Pinpoint the cell where the given text exists, returning its [x, y] midpoint coordinate. 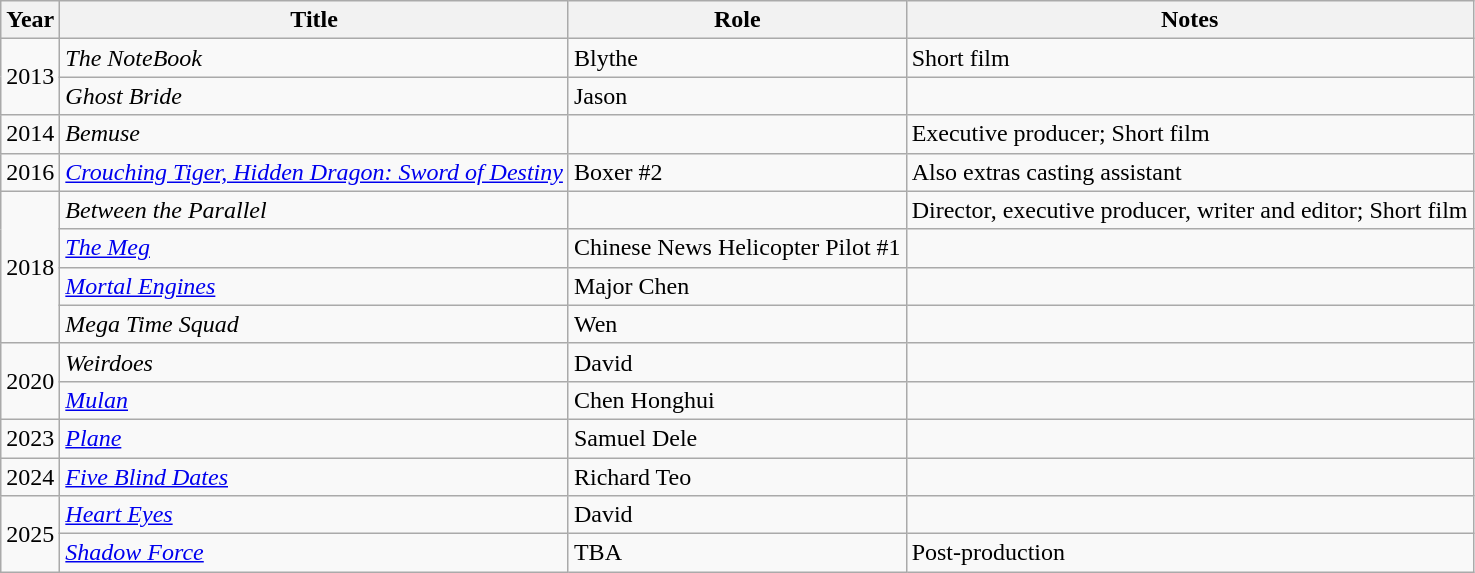
2020 [30, 381]
Jason [737, 96]
2024 [30, 477]
Year [30, 20]
Between the Parallel [314, 210]
2025 [30, 534]
Boxer #2 [737, 172]
Five Blind Dates [314, 477]
Heart Eyes [314, 515]
Also extras casting assistant [1190, 172]
Mega Time Squad [314, 324]
2023 [30, 438]
Major Chen [737, 286]
Blythe [737, 58]
Bemuse [314, 134]
Chinese News Helicopter Pilot #1 [737, 248]
Samuel Dele [737, 438]
The Meg [314, 248]
TBA [737, 553]
Mulan [314, 400]
Director, executive producer, writer and editor; Short film [1190, 210]
Weirdoes [314, 362]
The NoteBook [314, 58]
Title [314, 20]
2018 [30, 267]
Role [737, 20]
Chen Honghui [737, 400]
2016 [30, 172]
Shadow Force [314, 553]
Wen [737, 324]
Short film [1190, 58]
Crouching Tiger, Hidden Dragon: Sword of Destiny [314, 172]
Executive producer; Short film [1190, 134]
2014 [30, 134]
Post-production [1190, 553]
Mortal Engines [314, 286]
2013 [30, 77]
Ghost Bride [314, 96]
Plane [314, 438]
Notes [1190, 20]
Richard Teo [737, 477]
